Return (X, Y) of the center of cell containing provided text 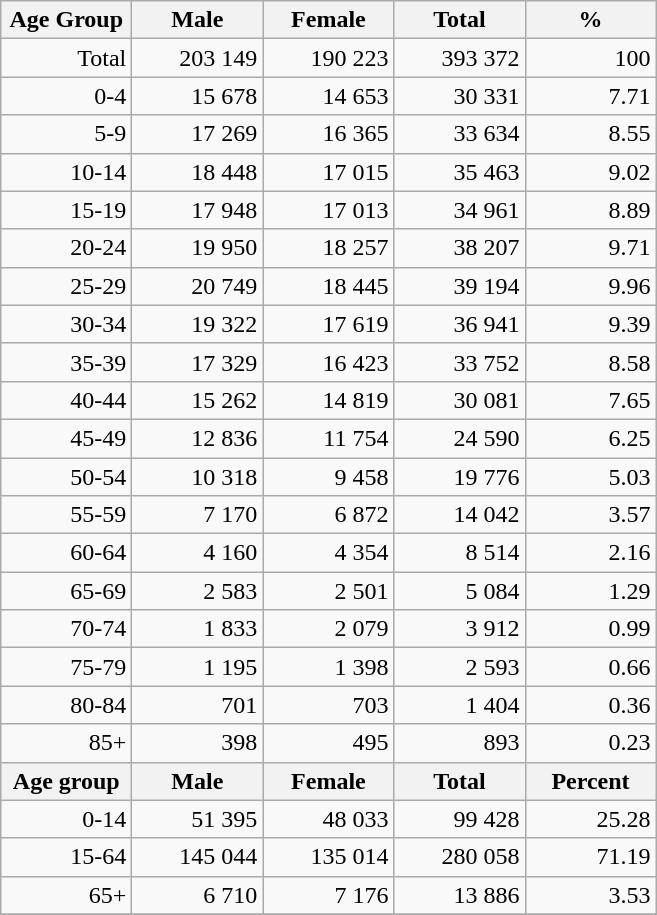
15 262 (198, 400)
30-34 (66, 324)
0.99 (590, 629)
50-54 (66, 477)
100 (590, 58)
25.28 (590, 819)
1 833 (198, 629)
2.16 (590, 553)
145 044 (198, 857)
7.65 (590, 400)
5 084 (460, 591)
18 445 (328, 286)
16 423 (328, 362)
1 195 (198, 667)
495 (328, 743)
65+ (66, 895)
11 754 (328, 438)
2 079 (328, 629)
17 329 (198, 362)
19 776 (460, 477)
14 653 (328, 96)
39 194 (460, 286)
8.55 (590, 134)
3.57 (590, 515)
Percent (590, 781)
30 081 (460, 400)
393 372 (460, 58)
18 257 (328, 248)
398 (198, 743)
9 458 (328, 477)
17 015 (328, 172)
10-14 (66, 172)
190 223 (328, 58)
38 207 (460, 248)
8.89 (590, 210)
51 395 (198, 819)
65-69 (66, 591)
% (590, 20)
1 398 (328, 667)
2 501 (328, 591)
1 404 (460, 705)
18 448 (198, 172)
7.71 (590, 96)
3 912 (460, 629)
135 014 (328, 857)
2 593 (460, 667)
16 365 (328, 134)
30 331 (460, 96)
0-4 (66, 96)
4 160 (198, 553)
0.36 (590, 705)
14 819 (328, 400)
17 948 (198, 210)
34 961 (460, 210)
1.29 (590, 591)
12 836 (198, 438)
8.58 (590, 362)
14 042 (460, 515)
24 590 (460, 438)
Age group (66, 781)
203 149 (198, 58)
40-44 (66, 400)
75-79 (66, 667)
19 322 (198, 324)
17 619 (328, 324)
60-64 (66, 553)
9.96 (590, 286)
9.71 (590, 248)
15 678 (198, 96)
55-59 (66, 515)
15-64 (66, 857)
48 033 (328, 819)
8 514 (460, 553)
3.53 (590, 895)
33 752 (460, 362)
0-14 (66, 819)
15-19 (66, 210)
45-49 (66, 438)
36 941 (460, 324)
9.02 (590, 172)
25-29 (66, 286)
20-24 (66, 248)
13 886 (460, 895)
280 058 (460, 857)
5.03 (590, 477)
0.23 (590, 743)
17 269 (198, 134)
6 872 (328, 515)
17 013 (328, 210)
5-9 (66, 134)
701 (198, 705)
33 634 (460, 134)
35-39 (66, 362)
893 (460, 743)
71.19 (590, 857)
99 428 (460, 819)
703 (328, 705)
35 463 (460, 172)
7 170 (198, 515)
70-74 (66, 629)
9.39 (590, 324)
0.66 (590, 667)
7 176 (328, 895)
4 354 (328, 553)
6 710 (198, 895)
6.25 (590, 438)
Age Group (66, 20)
20 749 (198, 286)
19 950 (198, 248)
80-84 (66, 705)
2 583 (198, 591)
85+ (66, 743)
10 318 (198, 477)
